Search for the cell housing the specified text and yield its (X, Y) center coordinate. 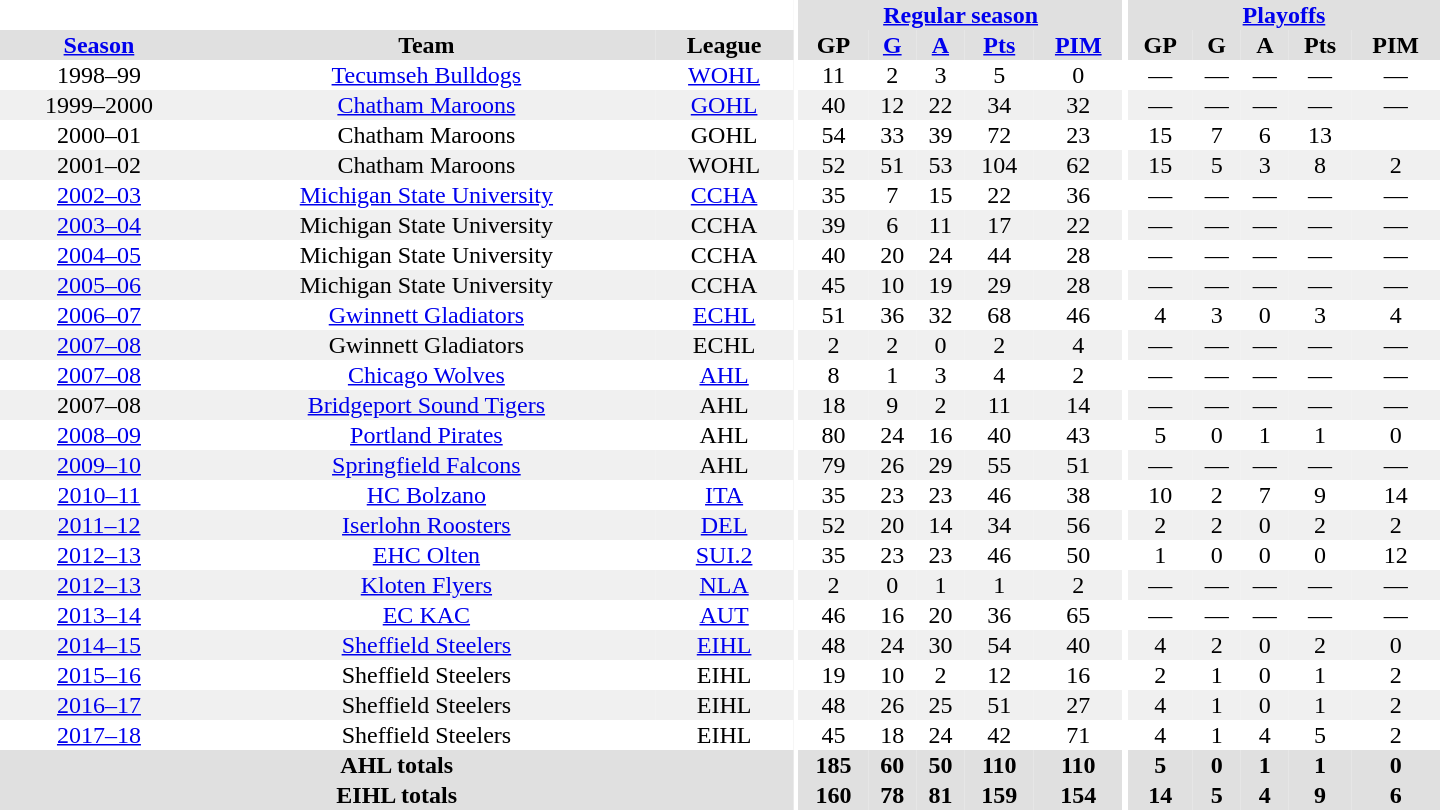
DEL (724, 525)
2017–18 (99, 735)
EIHL totals (396, 795)
AUT (724, 615)
154 (1078, 795)
27 (1078, 705)
Iserlohn Roosters (426, 525)
159 (999, 795)
AHL totals (396, 765)
2008–09 (99, 435)
ITA (724, 495)
44 (999, 255)
2002–03 (99, 195)
71 (1078, 735)
38 (1078, 495)
68 (999, 315)
HC Bolzano (426, 495)
1999–2000 (99, 105)
42 (999, 735)
13 (1320, 135)
53 (940, 165)
80 (834, 435)
2011–12 (99, 525)
2006–07 (99, 315)
79 (834, 465)
Tecumseh Bulldogs (426, 75)
62 (1078, 165)
72 (999, 135)
2001–02 (99, 165)
2000–01 (99, 135)
NLA (724, 585)
17 (999, 225)
Regular season (961, 15)
65 (1078, 615)
EC KAC (426, 615)
2009–10 (99, 465)
Playoffs (1284, 15)
2010–11 (99, 495)
2004–05 (99, 255)
Portland Pirates (426, 435)
78 (892, 795)
160 (834, 795)
2016–17 (99, 705)
Season (99, 45)
2005–06 (99, 285)
Kloten Flyers (426, 585)
43 (1078, 435)
EHC Olten (426, 555)
Team (426, 45)
81 (940, 795)
60 (892, 765)
SUI.2 (724, 555)
2015–16 (99, 675)
Springfield Falcons (426, 465)
25 (940, 705)
56 (1078, 525)
Bridgeport Sound Tigers (426, 405)
2013–14 (99, 615)
185 (834, 765)
2014–15 (99, 645)
104 (999, 165)
2003–04 (99, 225)
30 (940, 645)
Chicago Wolves (426, 375)
League (724, 45)
55 (999, 465)
33 (892, 135)
1998–99 (99, 75)
